Determine the [x, y] coordinate at the center of the cell enclosing the given text.  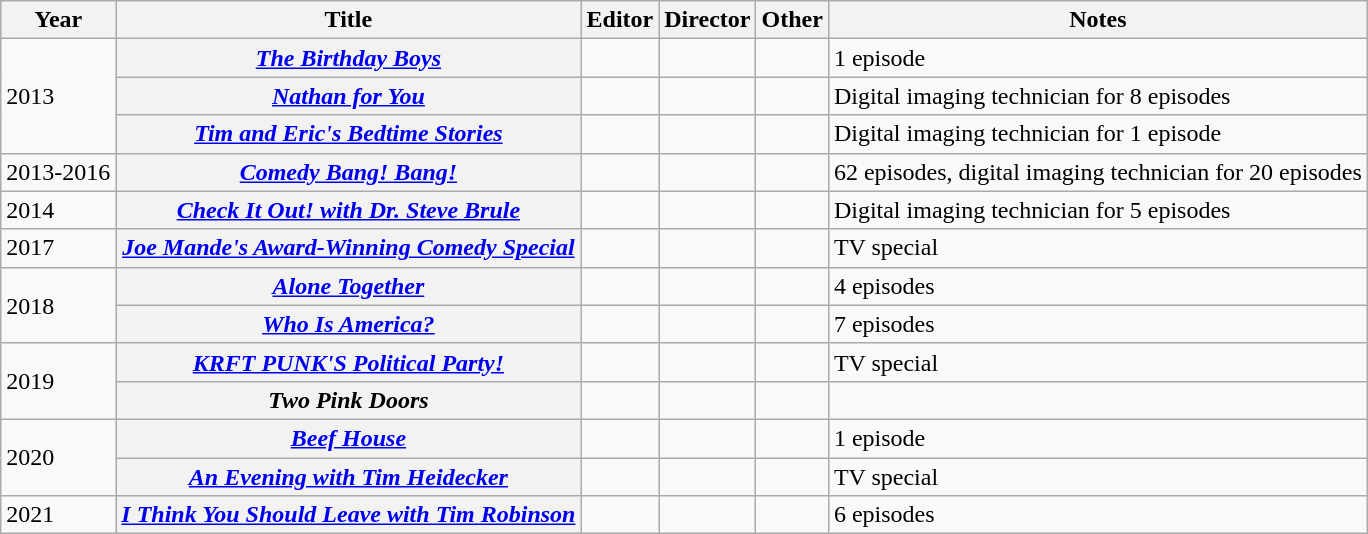
The Birthday Boys [348, 58]
Other [792, 20]
2013-2016 [58, 172]
Joe Mande's Award-Winning Comedy Special [348, 248]
2020 [58, 457]
2014 [58, 210]
2021 [58, 515]
An Evening with Tim Heidecker [348, 477]
Title [348, 20]
Nathan for You [348, 96]
Check It Out! with Dr. Steve Brule [348, 210]
Two Pink Doors [348, 400]
2018 [58, 305]
Editor [620, 20]
2017 [58, 248]
Digital imaging technician for 1 episode [1098, 134]
Beef House [348, 438]
Notes [1098, 20]
Digital imaging technician for 5 episodes [1098, 210]
Director [708, 20]
6 episodes [1098, 515]
62 episodes, digital imaging technician for 20 episodes [1098, 172]
Year [58, 20]
Alone Together [348, 286]
Who Is America? [348, 324]
Digital imaging technician for 8 episodes [1098, 96]
I Think You Should Leave with Tim Robinson [348, 515]
4 episodes [1098, 286]
2019 [58, 381]
KRFT PUNK'S Political Party! [348, 362]
2013 [58, 96]
7 episodes [1098, 324]
Comedy Bang! Bang! [348, 172]
Tim and Eric's Bedtime Stories [348, 134]
